Return [x, y] of the center of cell containing provided text 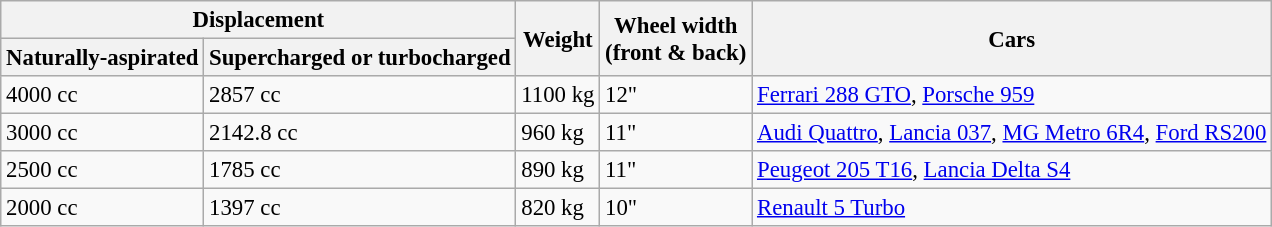
820 kg [558, 208]
2142.8 cc [360, 133]
Naturally-aspirated [102, 58]
2857 cc [360, 95]
2500 cc [102, 170]
Displacement [258, 20]
Renault 5 Turbo [1012, 208]
10" [676, 208]
Wheel width (front & back) [676, 38]
Weight [558, 38]
1100 kg [558, 95]
1397 cc [360, 208]
1785 cc [360, 170]
890 kg [558, 170]
4000 cc [102, 95]
12" [676, 95]
2000 cc [102, 208]
Cars [1012, 38]
Ferrari 288 GTO, Porsche 959 [1012, 95]
Peugeot 205 T16, Lancia Delta S4 [1012, 170]
Supercharged or turbocharged [360, 58]
3000 cc [102, 133]
960 kg [558, 133]
Audi Quattro, Lancia 037, MG Metro 6R4, Ford RS200 [1012, 133]
